Provide the [X, Y] coordinate of the cell's center where the given text is located.  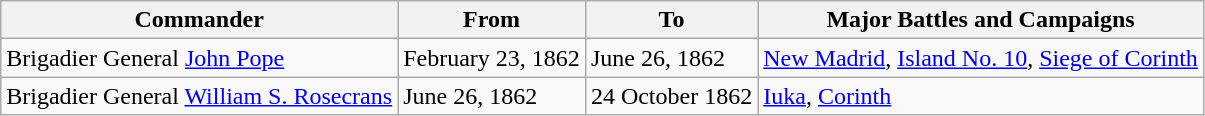
February 23, 1862 [492, 58]
Iuka, Corinth [981, 96]
From [492, 20]
New Madrid, Island No. 10, Siege of Corinth [981, 58]
Major Battles and Campaigns [981, 20]
To [671, 20]
24 October 1862 [671, 96]
Brigadier General John Pope [200, 58]
Brigadier General William S. Rosecrans [200, 96]
Commander [200, 20]
